Capture the cell that displays the provided text and extract its (X, Y) central coordinate. 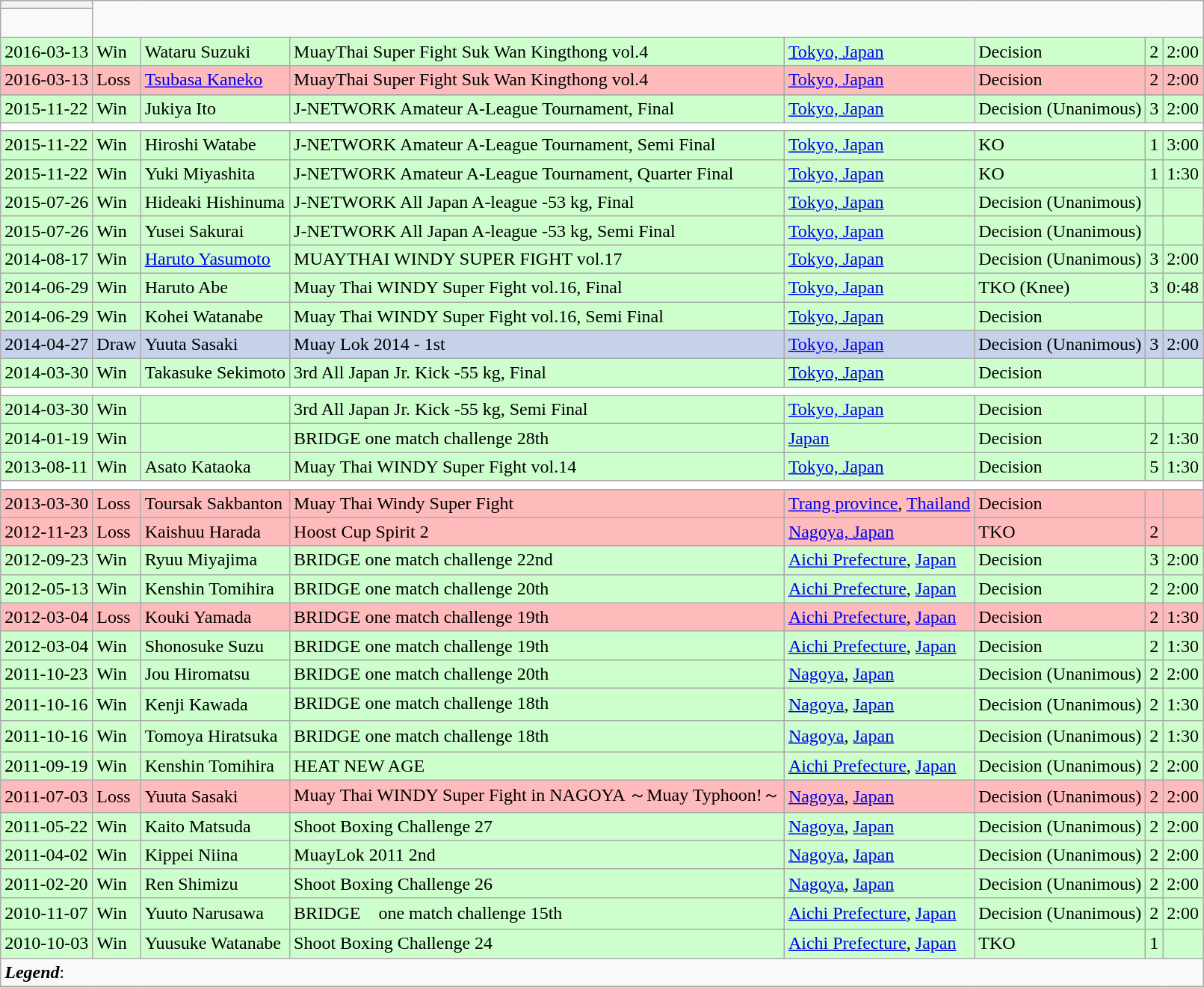
Jou Hiromatsu (215, 674)
Jukiya Ito (215, 108)
2013-03-30 (46, 503)
Haruto Yasumoto (215, 259)
Tsubasa Kaneko (215, 80)
Muay Thai Windy Super Fight (537, 503)
Kaito Matsuda (215, 826)
3rd All Japan Jr. Kick -55 kg, Semi Final (537, 410)
Legend: (602, 972)
Shoot Boxing Challenge 26 (537, 883)
3:00 (1183, 145)
2011-02-20 (46, 883)
Muay Thai WINDY Super Fight vol.14 (537, 467)
J-NETWORK Amateur A-League Tournament, Final (537, 108)
MuayLok 2011 2nd (537, 855)
Tomoya Hiratsuka (215, 736)
2011-10-23 (46, 674)
TKO (Knee) (1060, 287)
Trang province, Thailand (879, 503)
0:48 (1183, 287)
J-NETWORK All Japan A-league -53 kg, Final (537, 202)
Yuusuke Watanabe (215, 944)
2014-04-27 (46, 345)
Japan (879, 438)
2012-11-23 (46, 532)
HEAT NEW AGE (537, 766)
2014-08-17 (46, 259)
BRIDGE one match challenge 15th (537, 914)
Shoot Boxing Challenge 24 (537, 944)
Asato Kataoka (215, 467)
5 (1154, 467)
Haruto Abe (215, 287)
2010-11-07 (46, 914)
Shoot Boxing Challenge 27 (537, 826)
Toursak Sakbanton (215, 503)
Kohei Watanabe (215, 316)
Draw (117, 345)
Kouki Yamada (215, 617)
2011-07-03 (46, 797)
Yuki Miyashita (215, 173)
J-NETWORK Amateur A-League Tournament, Quarter Final (537, 173)
3rd All Japan Jr. Kick -55 kg, Final (537, 373)
2012-05-13 (46, 588)
J-NETWORK Amateur A-League Tournament, Semi Final (537, 145)
2013-08-11 (46, 467)
Shonosuke Suzu (215, 645)
2014-01-19 (46, 438)
2012-09-23 (46, 560)
Muay Thai WINDY Super Fight in NAGOYA ～Muay Typhoon!～ (537, 797)
Yusei Sakurai (215, 230)
Kippei Niina (215, 855)
Hiroshi Watabe (215, 145)
Ryuu Miyajima (215, 560)
2011-04-02 (46, 855)
Muay Thai WINDY Super Fight vol.16, Semi Final (537, 316)
2011-09-19 (46, 766)
Wataru Suzuki (215, 52)
J-NETWORK All Japan A-league -53 kg, Semi Final (537, 230)
2010-10-03 (46, 944)
Ren Shimizu (215, 883)
Kenji Kawada (215, 704)
Hoost Cup Spirit 2 (537, 532)
Yuuto Narusawa (215, 914)
Takasuke Sekimoto (215, 373)
Kaishuu Harada (215, 532)
BRIDGE one match challenge 28th (537, 438)
BRIDGE one match challenge 22nd (537, 560)
MUAYTHAI WINDY SUPER FIGHT vol.17 (537, 259)
Hideaki Hishinuma (215, 202)
Muay Thai WINDY Super Fight vol.16, Final (537, 287)
2011-05-22 (46, 826)
Muay Lok 2014 - 1st (537, 345)
